Locate the cell with the specified text and output its [X, Y] center coordinate. 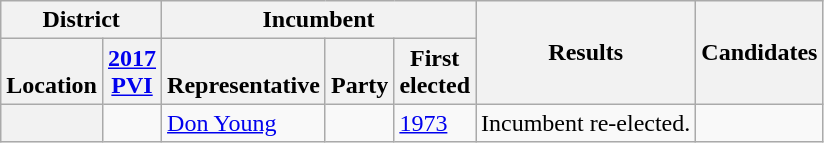
1973 [435, 123]
Results [586, 52]
Party [359, 72]
Incumbent re-elected. [586, 123]
2017PVI [132, 72]
Location [52, 72]
Candidates [760, 52]
Incumbent [319, 20]
Firstelected [435, 72]
District [82, 20]
Don Young [244, 123]
Representative [244, 72]
